For the text-containing cell, return its midpoint in (x, y) coordinate format. 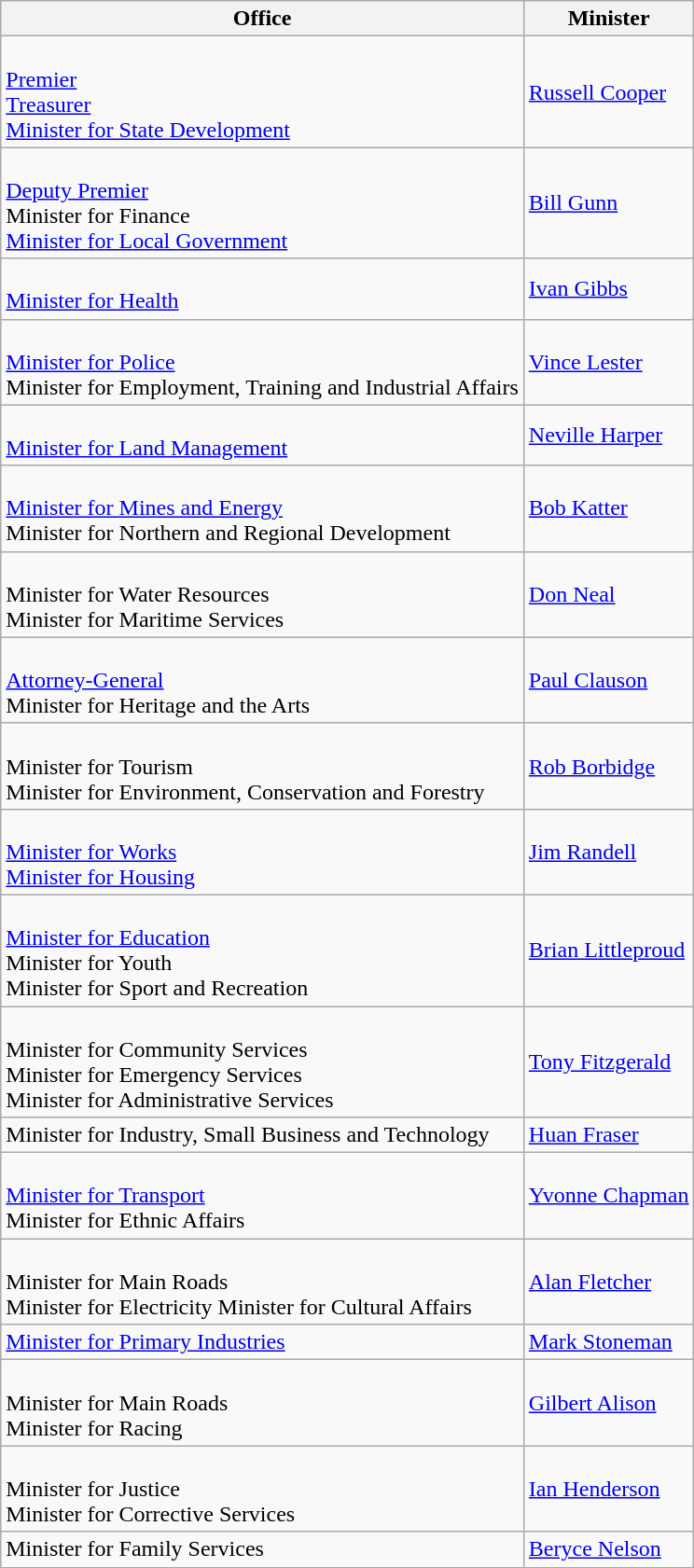
Beryce Nelson (608, 1549)
Yvonne Chapman (608, 1196)
Paul Clauson (608, 680)
Russell Cooper (608, 91)
Tony Fitzgerald (608, 1062)
Minister for Main Roads Minister for Electricity Minister for Cultural Affairs (263, 1282)
Minister for Tourism Minister for Environment, Conservation and Forestry (263, 766)
Brian Littleproud (608, 950)
Minister for Primary Industries (263, 1342)
Minister for Water Resources Minister for Maritime Services (263, 594)
Alan Fletcher (608, 1282)
Minister for Works Minister for Housing (263, 852)
Attorney-General Minister for Heritage and the Arts (263, 680)
Premier Treasurer Minister for State Development (263, 91)
Minister (608, 19)
Neville Harper (608, 435)
Huan Fraser (608, 1135)
Minister for Land Management (263, 435)
Minister for Community Services Minister for Emergency Services Minister for Administrative Services (263, 1062)
Jim Randell (608, 852)
Office (263, 19)
Mark Stoneman (608, 1342)
Vince Lester (608, 362)
Minister for Education Minister for Youth Minister for Sport and Recreation (263, 950)
Minister for Transport Minister for Ethnic Affairs (263, 1196)
Minister for Main Roads Minister for Racing (263, 1403)
Minister for Health (263, 289)
Bill Gunn (608, 203)
Minister for Family Services (263, 1549)
Minister for Justice Minister for Corrective Services (263, 1489)
Deputy Premier Minister for Finance Minister for Local Government (263, 203)
Gilbert Alison (608, 1403)
Rob Borbidge (608, 766)
Minister for Industry, Small Business and Technology (263, 1135)
Ian Henderson (608, 1489)
Don Neal (608, 594)
Minister for Police Minister for Employment, Training and Industrial Affairs (263, 362)
Bob Katter (608, 508)
Minister for Mines and Energy Minister for Northern and Regional Development (263, 508)
Ivan Gibbs (608, 289)
